Identify which cell holds the provided text, then report its [x, y] central coordinate. 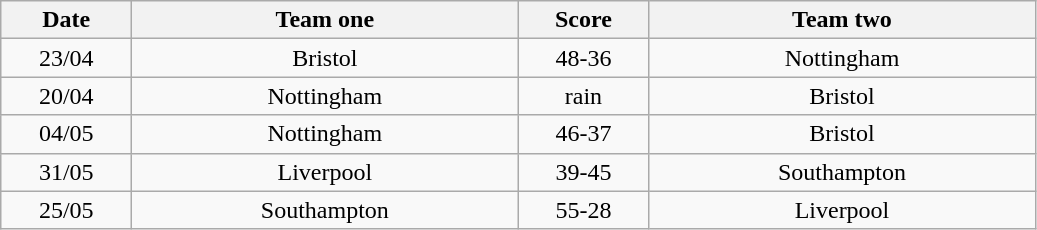
31/05 [66, 172]
20/04 [66, 96]
23/04 [66, 58]
46-37 [584, 134]
04/05 [66, 134]
Score [584, 20]
Date [66, 20]
55-28 [584, 210]
Team two [842, 20]
39-45 [584, 172]
25/05 [66, 210]
rain [584, 96]
Team one [325, 20]
48-36 [584, 58]
